Locate the cell with the specified text and output its (x, y) center coordinate. 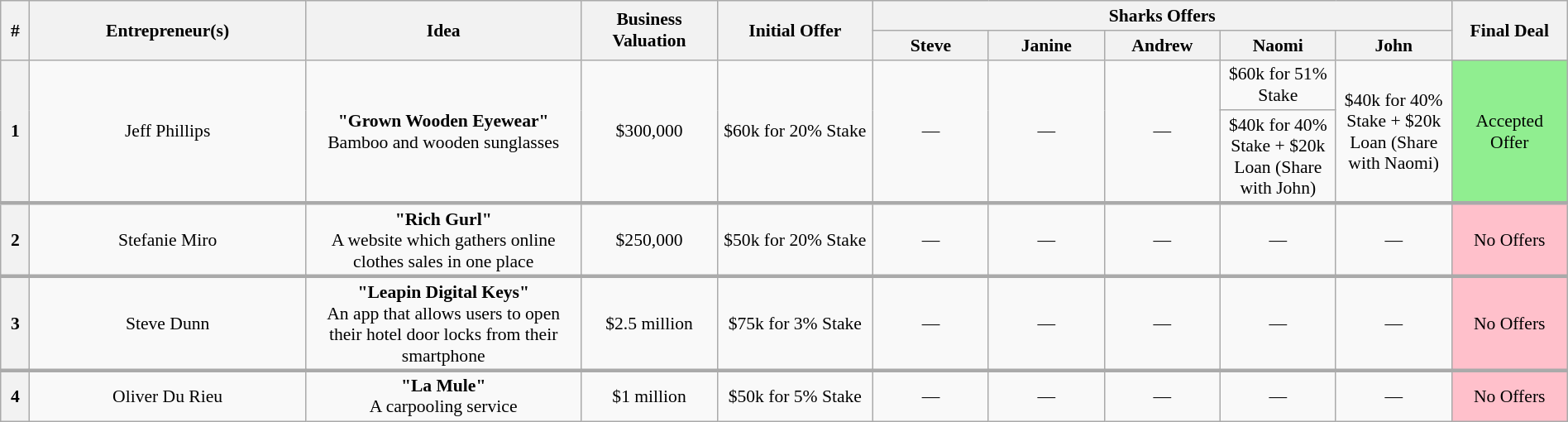
Naomi (1278, 46)
"La Mule" A carpooling service (443, 396)
Final Deal (1509, 30)
Accepted Offer (1509, 131)
$300,000 (649, 131)
$1 million (649, 396)
$40k for 40% Stake + $20k Loan (Share with John) (1278, 157)
Entrepreneur(s) (168, 30)
Oliver Du Rieu (168, 396)
2 (15, 240)
$60k for 51% Stake (1278, 84)
$40k for 40% Stake + $20k Loan (Share with Naomi) (1394, 131)
"Grown Wooden Eyewear" Bamboo and wooden sunglasses (443, 131)
$50k for 20% Stake (795, 240)
"Leapin Digital Keys" An app that allows users to open their hotel door locks from their smartphone (443, 324)
# (15, 30)
Jeff Phillips (168, 131)
John (1394, 46)
3 (15, 324)
$60k for 20% Stake (795, 131)
Sharks Offers (1162, 16)
Steve (930, 46)
$250,000 (649, 240)
Steve Dunn (168, 324)
Janine (1046, 46)
$50k for 5% Stake (795, 396)
Idea (443, 30)
4 (15, 396)
Stefanie Miro (168, 240)
1 (15, 131)
Business Valuation (649, 30)
$75k for 3% Stake (795, 324)
$2.5 million (649, 324)
"Rich Gurl" A website which gathers online clothes sales in one place (443, 240)
Initial Offer (795, 30)
Andrew (1162, 46)
